Extract the (X, Y) coordinate from the center of the cell holding the provided text.  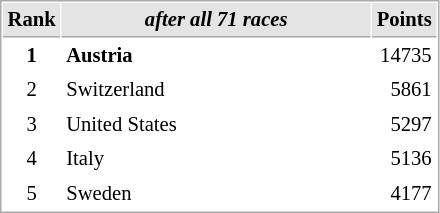
5 (32, 194)
2 (32, 90)
5136 (404, 158)
after all 71 races (216, 20)
4177 (404, 194)
Switzerland (216, 90)
United States (216, 124)
1 (32, 56)
Rank (32, 20)
Italy (216, 158)
4 (32, 158)
14735 (404, 56)
Austria (216, 56)
3 (32, 124)
5861 (404, 90)
Points (404, 20)
5297 (404, 124)
Sweden (216, 194)
